Pinpoint the cell where the given text exists, returning its (X, Y) midpoint coordinate. 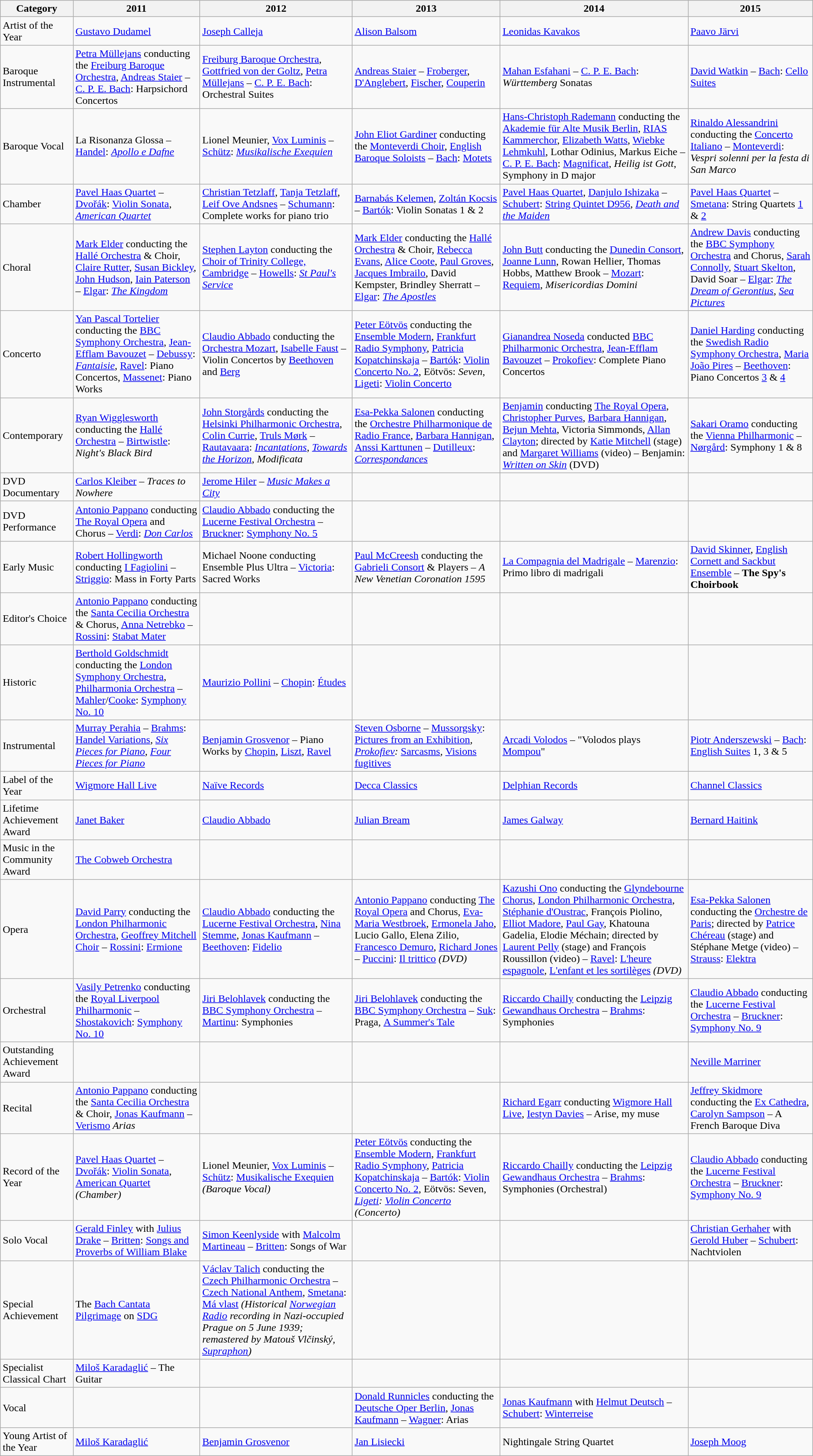
Yan Pascal Tortelier conducting the BBC Symphony Orchestra, Jean-Efflam Bavouzet – Debussy: Fantaisie, Ravel: Piano Concertos, Massenet: Piano Works (136, 354)
Robert Hollingworth conducting I Fagiolini – Striggio: Mass in Forty Parts (136, 567)
Berthold Goldschmidt conducting the London Symphony Orchestra, Philharmonia Orchestra – Mahler/Cooke: Symphony No. 10 (136, 682)
Jan Lisiecki (426, 1442)
Vocal (36, 1407)
Channel Classics (750, 786)
David Parry conducting the London Philharmonic Orchestra, Geoffrey Mitchell Choir – Rossini: Ermione (136, 929)
The Cobweb Orchestra (136, 860)
David Watkin – Bach: Cello Suites (750, 77)
Richard Egarr conducting Wigmore Hall Live, Iestyn Davies – Arise, my muse (594, 1108)
Pavel Haas Quartet – Dvořák: Violin Sonata, American Quartet (Chamber) (136, 1177)
Pavel Haas Quartet, Danjulo Ishizaka – Schubert: String Quintet D956, Death and the Maiden (594, 204)
2014 (594, 9)
Joseph Moog (750, 1442)
Miloš Karadaglić (136, 1442)
Young Artist of the Year (36, 1442)
Andreas Staier – Froberger, D'Anglebert, Fischer, Couperin (426, 77)
Christian Tetzlaff, Tanja Tetzlaff, Leif Ove Andsnes – Schumann: Complete works for piano trio (276, 204)
Ryan Wigglesworth conducting the Hallé Orchestra – Birtwistle: Night's Black Bird (136, 435)
Esa-Pekka Salonen conducting the Orchestre de Paris; directed by Patrice Chéreau (stage) and Stéphane Metge (video) – Strauss: Elektra (750, 929)
Freiburg Baroque Orchestra, Gottfried von der Goltz, Petra Müllejans – C. P. E. Bach: Orchestral Suites (276, 77)
Steven Osborne – Mussorgsky: Pictures from an Exhibition, Prokofiev: Sarcasms, Visions fugitives (426, 746)
La Compagnia del Madrigale – Marenzio: Primo libro di madrigali (594, 567)
Recital (36, 1108)
Lionel Meunier, Vox Luminis – Schütz: Musikalische Exequien (276, 146)
Music in the Community Award (36, 860)
James Galway (594, 820)
Special Achievement (36, 1310)
Paavo Järvi (750, 31)
John Storgårds conducting the Helsinki Philharmonic Orchestra, Colin Currie, Truls Mørk – Rautavaara: Incantations, Towards the Horizon, Modificata (276, 435)
David Skinner, English Cornett and Sackbut Ensemble – The Spy's Choirbook (750, 567)
Label of the Year (36, 786)
Jeffrey Skidmore conducting the Ex Cathedra, Carolyn Sampson – A French Baroque Diva (750, 1108)
Jonas Kaufmann with Helmut Deutsch – Schubert: Winterreise (594, 1407)
Baroque Vocal (36, 146)
Stephen Layton conducting the Choir of Trinity College, Cambridge – Howells: St Paul's Service (276, 267)
John Butt conducting the Dunedin Consort, Joanne Lunn, Rowan Hellier, Thomas Hobbs, Matthew Brook – Mozart: Requiem, Misericordias Domini (594, 267)
Antonio Pappano conducting The Royal Opera and Chorus – Verdi: Don Carlos (136, 521)
Paul McCreesh conducting the Gabrieli Consort & Players – A New Venetian Coronation 1595 (426, 567)
Specialist Classical Chart (36, 1373)
Rinaldo Alessandrini conducting the Concerto Italiano – Monteverdi: Vespri solenni per la festa di San Marco (750, 146)
Antonio Pappano conducting the Santa Cecilia Orchestra & Choir, Jonas Kaufmann – Verismo Arias (136, 1108)
Benjamin Grosvenor – Piano Works by Chopin, Liszt, Ravel (276, 746)
Vasily Petrenko conducting the Royal Liverpool Philharmonic – Shostakovich: Symphony No. 10 (136, 1010)
Lifetime Achievement Award (36, 820)
Delphian Records (594, 786)
The Bach Cantata Pilgrimage on SDG (136, 1310)
Mark Elder conducting the Hallé Orchestra & Choir, Claire Rutter, Susan Bickley, John Hudson, Iain Paterson – Elgar: The Kingdom (136, 267)
Jiri Belohlavek conducting the BBC Symphony Orchestra – Suk: Praga, A Summer's Tale (426, 1010)
Claudio Abbado conducting the Lucerne Festival Orchestra, Nina Stemme, Jonas Kaufmann – Beethoven: Fidelio (276, 929)
Joseph Calleja (276, 31)
Daniel Harding conducting the Swedish Radio Symphony Orchestra, Maria João Pires – Beethoven: Piano Concertos 3 & 4 (750, 354)
La Risonanza Glossa – Handel: Apollo e Dafne (136, 146)
Christian Gerhaher with Gerold Huber – Schubert: Nachtviolen (750, 1240)
Record of the Year (36, 1177)
Claudio Abbado (276, 820)
Antonio Pappano conducting the Santa Cecilia Orchestra & Chorus, Anna Netrebko – Rossini: Stabat Mater (136, 619)
Claudio Abbado conducting the Lucerne Festival Orchestra – Bruckner: Symphony No. 5 (276, 521)
Riccardo Chailly conducting the Leipzig Gewandhaus Orchestra – Brahms: Symphonies (Orchestral) (594, 1177)
Choral (36, 267)
2015 (750, 9)
Outstanding Achievement Award (36, 1062)
DVD Documentary (36, 487)
Baroque Instrumental (36, 77)
John Eliot Gardiner conducting the Monteverdi Choir, English Baroque Soloists – Bach: Motets (426, 146)
Simon Keenlyside with Malcolm Martineau – Britten: Songs of War (276, 1240)
2013 (426, 9)
2012 (276, 9)
Murray Perahia – Brahms: Handel Variations, Six Pieces for Piano, Four Pieces for Piano (136, 746)
Arcadi Volodos – "Volodos plays Mompou" (594, 746)
Carlos Kleiber – Traces to Nowhere (136, 487)
Leonidas Kavakos (594, 31)
Neville Marriner (750, 1062)
Alison Balsom (426, 31)
Decca Classics (426, 786)
Benjamin Grosvenor (276, 1442)
Julian Bream (426, 820)
Historic (36, 682)
Piotr Anderszewski – Bach: English Suites 1, 3 & 5 (750, 746)
Miloš Karadaglić – The Guitar (136, 1373)
Artist of the Year (36, 31)
Wigmore Hall Live (136, 786)
Barnabás Kelemen, Zoltán Kocsis – Bartók: Violin Sonatas 1 & 2 (426, 204)
Riccardo Chailly conducting the Leipzig Gewandhaus Orchestra – Brahms: Symphonies (594, 1010)
Maurizio Pollini – Chopin: Études (276, 682)
Instrumental (36, 746)
Editor's Choice (36, 619)
DVD Performance (36, 521)
Gianandrea Noseda conducted BBC Philharmonic Orchestra, Jean-Efflam Bavouzet – Prokofiev: Complete Piano Concertos (594, 354)
Chamber (36, 204)
Contemporary (36, 435)
Claudio Abbado conducting the Orchestra Mozart, Isabelle Faust – Violin Concertos by Beethoven and Berg (276, 354)
Petra Müllejans conducting the Freiburg Baroque Orchestra, Andreas Staier – C. P. E. Bach: Harpsichord Concertos (136, 77)
Donald Runnicles conducting the Deutsche Oper Berlin, Jonas Kaufmann – Wagner: Arias (426, 1407)
Pavel Haas Quartet – Smetana: String Quartets 1 & 2 (750, 204)
Esa-Pekka Salonen conducting the Orchestre Philharmonique de Radio France, Barbara Hannigan, Anssi Karttunen – Dutilleux: Correspondances (426, 435)
2011 (136, 9)
Gerald Finley with Julius Drake – Britten: Songs and Proverbs of William Blake (136, 1240)
Early Music (36, 567)
Pavel Haas Quartet – Dvořák: Violin Sonata, American Quartet (136, 204)
Naïve Records (276, 786)
Lionel Meunier, Vox Luminis – Schütz: Musikalische Exequien (Baroque Vocal) (276, 1177)
Category (36, 9)
Concerto (36, 354)
Jiri Belohlavek conducting the BBC Symphony Orchestra – Martinu: Symphonies (276, 1010)
Bernard Haitink (750, 820)
Opera (36, 929)
Solo Vocal (36, 1240)
Michael Noone conducting Ensemble Plus Ultra – Victoria: Sacred Works (276, 567)
Janet Baker (136, 820)
Nightingale String Quartet (594, 1442)
Mahan Esfahani – C. P. E. Bach: Württemberg Sonatas (594, 77)
Sakari Oramo conducting the Vienna Philharmonic – Nørgård: Symphony 1 & 8 (750, 435)
Orchestral (36, 1010)
Gustavo Dudamel (136, 31)
Jerome Hiler – Music Makes a City (276, 487)
